Find where the given text appears and provide that cell's center as (X, Y) coordinate. 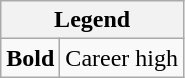
Bold (30, 58)
Legend (92, 20)
Career high (122, 58)
